Extract the (X, Y) coordinate from the center of the cell holding the provided text.  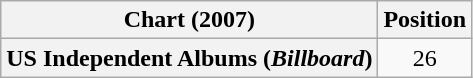
Chart (2007) (190, 20)
Position (425, 20)
26 (425, 58)
US Independent Albums (Billboard) (190, 58)
